For the text-containing cell, return its midpoint in (x, y) coordinate format. 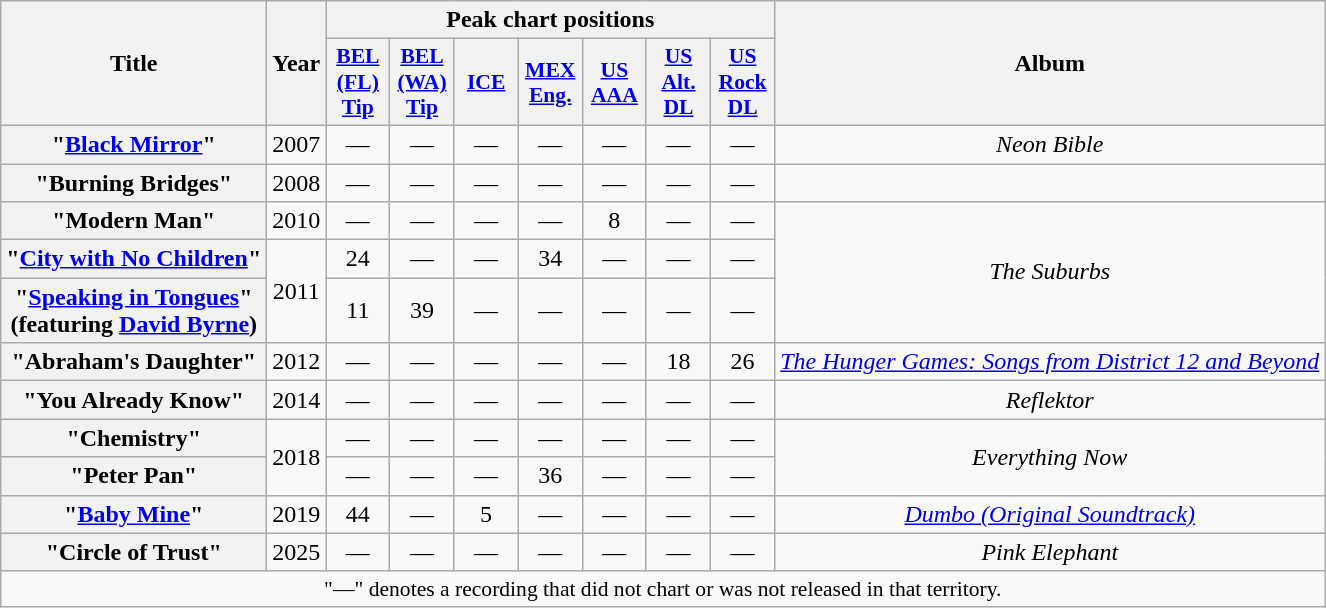
Dumbo (Original Soundtrack) (1050, 514)
2014 (296, 400)
8 (614, 221)
36 (550, 476)
"Baby Mine" (134, 514)
"Abraham's Daughter" (134, 362)
USAlt.DL (678, 82)
USAAA (614, 82)
BEL(FL)Tip (358, 82)
"—" denotes a recording that did not chart or was not released in that territory. (663, 589)
USRockDL (743, 82)
26 (743, 362)
Pink Elephant (1050, 552)
Album (1050, 64)
Everything Now (1050, 457)
2019 (296, 514)
"Speaking in Tongues"(featuring David Byrne) (134, 310)
34 (550, 259)
2010 (296, 221)
"You Already Know" (134, 400)
ICE (486, 82)
"Circle of Trust" (134, 552)
"Modern Man" (134, 221)
2012 (296, 362)
2011 (296, 292)
2018 (296, 457)
Reflektor (1050, 400)
"Burning Bridges" (134, 183)
Title (134, 64)
39 (422, 310)
BEL(WA)Tip (422, 82)
Year (296, 64)
"City with No Children" (134, 259)
The Suburbs (1050, 272)
MEXEng. (550, 82)
The Hunger Games: Songs from District 12 and Beyond (1050, 362)
11 (358, 310)
2025 (296, 552)
44 (358, 514)
24 (358, 259)
Peak chart positions (550, 20)
5 (486, 514)
2007 (296, 144)
"Chemistry" (134, 438)
2008 (296, 183)
"Black Mirror" (134, 144)
18 (678, 362)
"Peter Pan" (134, 476)
Neon Bible (1050, 144)
